Return [X, Y] of the center of cell containing provided text 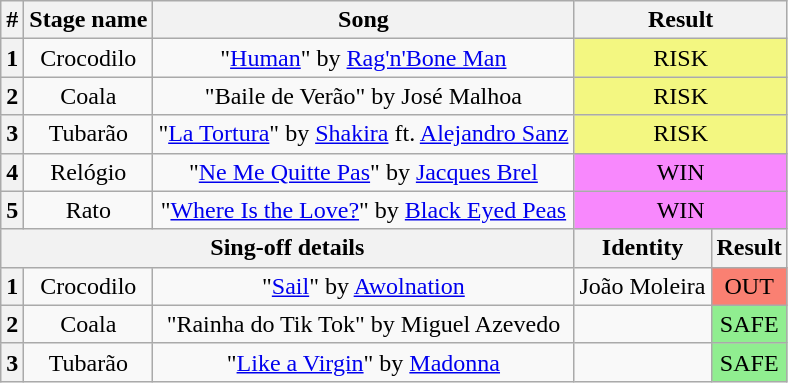
"Rainha do Tik Tok" by Miguel Azevedo [364, 324]
Relógio [88, 172]
Song [364, 20]
João Moleira [642, 286]
4 [12, 172]
"Like a Virgin" by Madonna [364, 362]
Rato [88, 210]
"Ne Me Quitte Pas" by Jacques Brel [364, 172]
"La Tortura" by Shakira ft. Alejandro Sanz [364, 134]
Identity [642, 248]
"Baile de Verão" by José Malhoa [364, 96]
"Where Is the Love?" by Black Eyed Peas [364, 210]
5 [12, 210]
Sing-off details [288, 248]
# [12, 20]
"Sail" by Awolnation [364, 286]
"Human" by Rag'n'Bone Man [364, 58]
Stage name [88, 20]
OUT [749, 286]
